Return [x, y] of the center of cell containing provided text 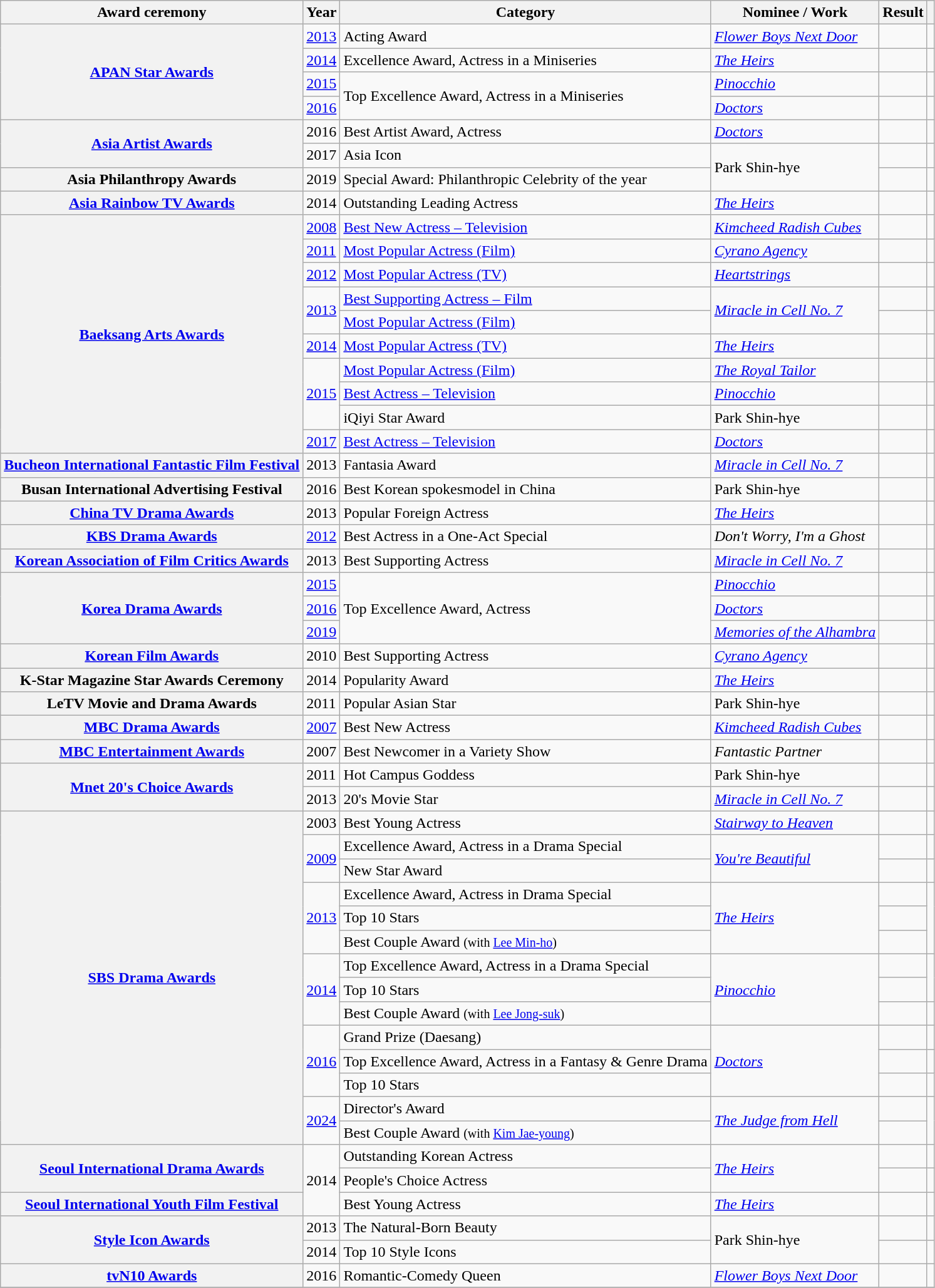
The Royal Tailor [795, 370]
2009 [322, 858]
Best Actress in a One-Act Special [525, 537]
Grand Prize (Daesang) [525, 1037]
Popular Foreign Actress [525, 513]
MBC Drama Awards [152, 728]
Result [903, 13]
Asia Rainbow TV Awards [152, 203]
iQiyi Star Award [525, 418]
Year [322, 13]
2010 [322, 656]
SBS Drama Awards [152, 978]
2003 [322, 823]
Excellence Award, Actress in a Drama Special [525, 847]
New Star Award [525, 870]
APAN Star Awards [152, 72]
Top Excellence Award, Actress in a Miniseries [525, 96]
MBC Entertainment Awards [152, 751]
Best Artist Award, Actress [525, 131]
Best Newcomer in a Variety Show [525, 751]
Award ceremony [152, 13]
The Natural-Born Beauty [525, 1228]
Busan International Advertising Festival [152, 489]
Excellence Award, Actress in Drama Special [525, 894]
Korean Association of Film Critics Awards [152, 560]
2008 [322, 227]
Best Couple Award (with Lee Jong-suk) [525, 1013]
The Judge from Hell [795, 1121]
Top Excellence Award, Actress [525, 608]
Top Excellence Award, Actress in a Fantasy & Genre Drama [525, 1061]
Best Korean spokesmodel in China [525, 489]
Memories of the Alhambra [795, 632]
KBS Drama Awards [152, 537]
Nominee / Work [795, 13]
Style Icon Awards [152, 1240]
Outstanding Leading Actress [525, 203]
Director's Award [525, 1109]
China TV Drama Awards [152, 513]
Top 10 Style Icons [525, 1252]
Asia Philanthropy Awards [152, 179]
Seoul International Drama Awards [152, 1168]
People's Choice Actress [525, 1180]
Fantasia Award [525, 465]
tvN10 Awards [152, 1275]
Excellence Award, Actress in a Miniseries [525, 60]
Heartstrings [795, 274]
Mnet 20's Choice Awards [152, 787]
Acting Award [525, 36]
Best New Actress – Television [525, 227]
LeTV Movie and Drama Awards [152, 704]
Popular Asian Star [525, 704]
You're Beautiful [795, 858]
Bucheon International Fantastic Film Festival [152, 465]
Best Couple Award (with Kim Jae-young) [525, 1133]
K-Star Magazine Star Awards Ceremony [152, 679]
Category [525, 13]
Best Supporting Actress – Film [525, 299]
Stairway to Heaven [795, 823]
Top Excellence Award, Actress in a Drama Special [525, 966]
Hot Campus Goddess [525, 775]
Baeksang Arts Awards [152, 334]
Asia Artist Awards [152, 143]
Seoul International Youth Film Festival [152, 1204]
Best New Actress [525, 728]
Best Couple Award (with Lee Min-ho) [525, 942]
Don't Worry, I'm a Ghost [795, 537]
Asia Icon [525, 155]
Korean Film Awards [152, 656]
20's Movie Star [525, 799]
Outstanding Korean Actress [525, 1157]
Romantic-Comedy Queen [525, 1275]
Special Award: Philanthropic Celebrity of the year [525, 179]
Fantastic Partner [795, 751]
Korea Drama Awards [152, 608]
2024 [322, 1121]
Popularity Award [525, 679]
